Provide the [X, Y] coordinate of the cell's center where the given text is located.  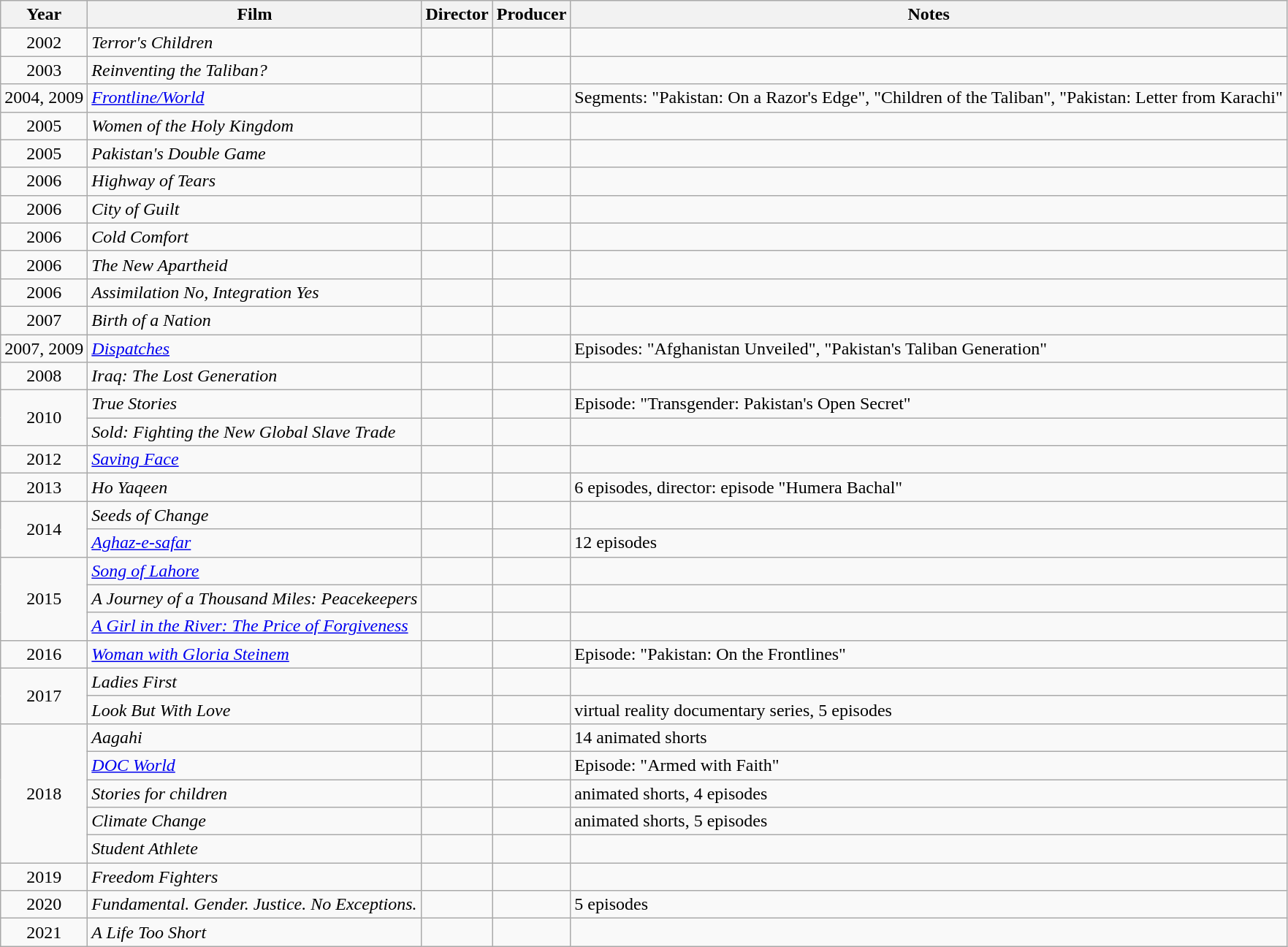
DOC World [254, 765]
Episodes: "Afghanistan Unveiled", "Pakistan's Taliban Generation" [929, 349]
Saving Face [254, 460]
2014 [44, 529]
2016 [44, 654]
2018 [44, 793]
Aagahi [254, 737]
5 episodes [929, 905]
Ho Yaqeen [254, 487]
Pakistan's Double Game [254, 153]
2007 [44, 320]
animated shorts, 4 episodes [929, 793]
2013 [44, 487]
True Stories [254, 404]
Ladies First [254, 682]
Episode: "Transgender: Pakistan's Open Secret" [929, 404]
Cold Comfort [254, 237]
Highway of Tears [254, 181]
Birth of a Nation [254, 320]
Notes [929, 15]
2021 [44, 932]
2012 [44, 460]
Freedom Fighters [254, 877]
Student Athlete [254, 849]
2020 [44, 905]
A Life Too Short [254, 932]
2017 [44, 696]
2003 [44, 70]
Woman with Gloria Steinem [254, 654]
A Journey of a Thousand Miles: Peacekeepers [254, 598]
Fundamental. Gender. Justice. No Exceptions. [254, 905]
Film [254, 15]
Episode: "Pakistan: On the Frontlines" [929, 654]
virtual reality documentary series, 5 episodes [929, 710]
2002 [44, 42]
Song of Lahore [254, 571]
2010 [44, 418]
Dispatches [254, 349]
Seeds of Change [254, 515]
A Girl in the River: The Price of Forgiveness [254, 626]
2019 [44, 877]
Year [44, 15]
14 animated shorts [929, 737]
Look But With Love [254, 710]
Frontline/World [254, 98]
City of Guilt [254, 209]
Stories for children [254, 793]
2004, 2009 [44, 98]
2015 [44, 598]
Iraq: The Lost Generation [254, 376]
Director [457, 15]
Aghaz-e-safar [254, 543]
Climate Change [254, 821]
Terror's Children [254, 42]
2007, 2009 [44, 349]
6 episodes, director: episode "Humera Bachal" [929, 487]
Reinventing the Taliban? [254, 70]
Assimilation No, Integration Yes [254, 292]
The New Apartheid [254, 265]
animated shorts, 5 episodes [929, 821]
Episode: "Armed with Faith" [929, 765]
2008 [44, 376]
Women of the Holy Kingdom [254, 126]
Sold: Fighting the New Global Slave Trade [254, 432]
12 episodes [929, 543]
Segments: "Pakistan: On a Razor's Edge", "Children of the Taliban", "Pakistan: Letter from Karachi" [929, 98]
Producer [532, 15]
